Pinpoint the cell where the given text exists, returning its [X, Y] midpoint coordinate. 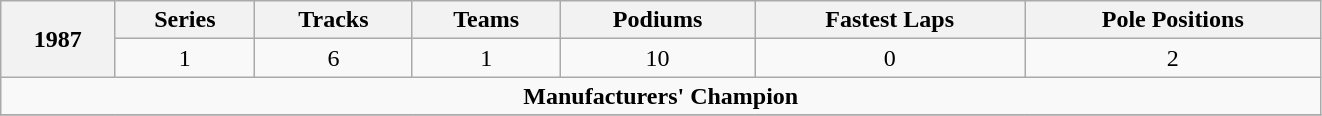
Teams [486, 20]
10 [657, 58]
6 [334, 58]
Pole Positions [1173, 20]
Fastest Laps [890, 20]
1987 [58, 39]
Manufacturers' Champion [661, 96]
Podiums [657, 20]
0 [890, 58]
Series [185, 20]
2 [1173, 58]
Tracks [334, 20]
